Return the [X, Y] coordinate for the center point of the cell that contains the specified text.  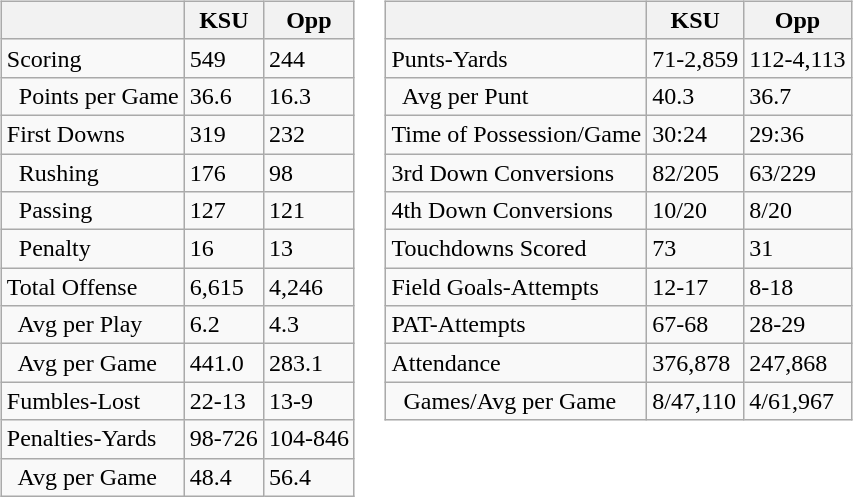
121 [308, 211]
232 [308, 134]
40.3 [696, 96]
22-13 [224, 401]
176 [224, 173]
63/229 [798, 173]
4.3 [308, 325]
8/47,110 [696, 401]
8-18 [798, 287]
67-68 [696, 325]
6,615 [224, 287]
Avg per Punt [516, 96]
Time of Possession/Game [516, 134]
Rushing [92, 173]
36.6 [224, 96]
12-17 [696, 287]
549 [224, 58]
36.7 [798, 96]
48.4 [224, 477]
376,878 [696, 363]
Games/Avg per Game [516, 401]
16.3 [308, 96]
Points per Game [92, 96]
244 [308, 58]
Avg per Play [92, 325]
Attendance [516, 363]
104-846 [308, 439]
4/61,967 [798, 401]
10/20 [696, 211]
First Downs [92, 134]
13 [308, 249]
Scoring [92, 58]
8/20 [798, 211]
441.0 [224, 363]
98 [308, 173]
98-726 [224, 439]
247,868 [798, 363]
Penalty [92, 249]
6.2 [224, 325]
Punts-Yards [516, 58]
127 [224, 211]
30:24 [696, 134]
Field Goals-Attempts [516, 287]
28-29 [798, 325]
4th Down Conversions [516, 211]
3rd Down Conversions [516, 173]
283.1 [308, 363]
56.4 [308, 477]
4,246 [308, 287]
PAT-Attempts [516, 325]
29:36 [798, 134]
Fumbles-Lost [92, 401]
71-2,859 [696, 58]
31 [798, 249]
Passing [92, 211]
73 [696, 249]
16 [224, 249]
319 [224, 134]
13-9 [308, 401]
112-4,113 [798, 58]
Penalties-Yards [92, 439]
82/205 [696, 173]
Touchdowns Scored [516, 249]
Total Offense [92, 287]
